Return (X, Y) of the center of cell containing provided text 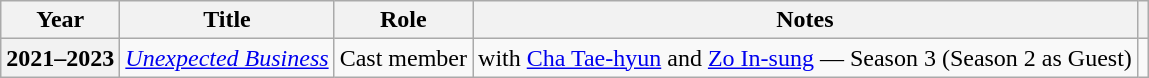
Unexpected Business (227, 58)
Role (403, 20)
Year (60, 20)
Notes (806, 20)
Cast member (403, 58)
Title (227, 20)
with Cha Tae-hyun and Zo In-sung — Season 3 (Season 2 as Guest) (806, 58)
2021–2023 (60, 58)
